Return the [x, y] coordinate for the center point of the cell that contains the specified text.  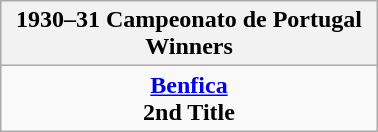
Benfica2nd Title [189, 98]
1930–31 Campeonato de Portugal Winners [189, 34]
